Pinpoint the cell where the given text exists, returning its (X, Y) midpoint coordinate. 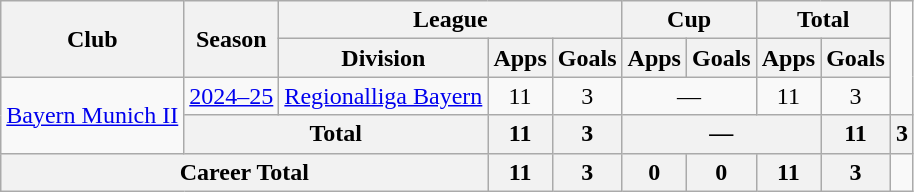
Club (92, 39)
Career Total (244, 172)
Division (384, 58)
Regionalliga Bayern (384, 96)
Bayern Munich II (92, 115)
Cup (689, 20)
2024–25 (232, 96)
Season (232, 39)
League (450, 20)
